Find where the given text appears and provide that cell's center as (x, y) coordinate. 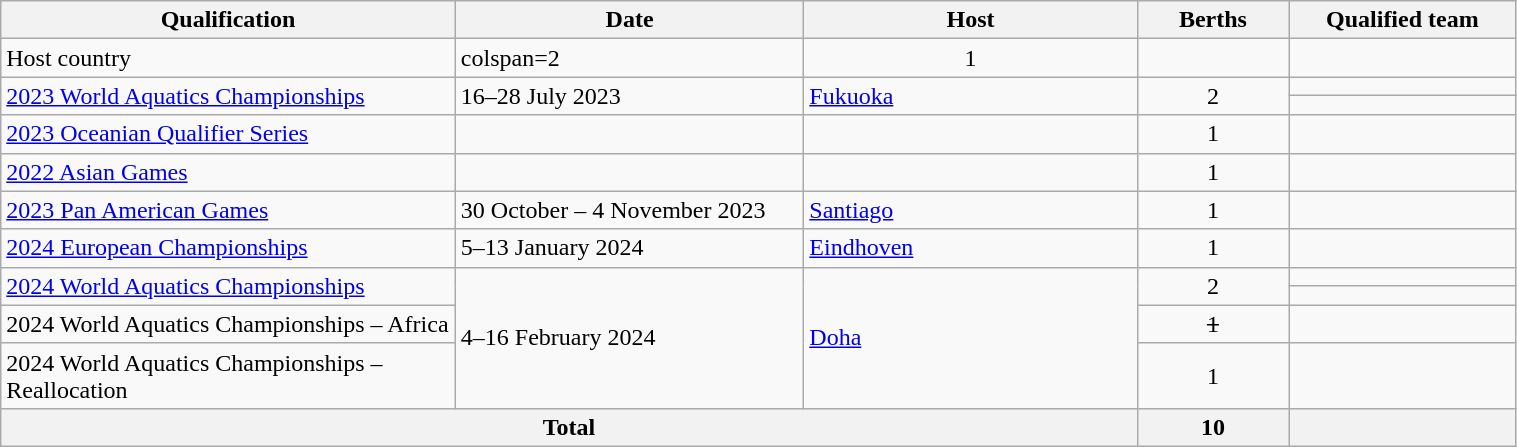
Fukuoka (970, 96)
16–28 July 2023 (629, 96)
2022 Asian Games (228, 172)
2024 European Championships (228, 248)
Qualification (228, 20)
30 October – 4 November 2023 (629, 210)
2023 Pan American Games (228, 210)
Berths (1213, 20)
Host country (228, 58)
5–13 January 2024 (629, 248)
2023 World Aquatics Championships (228, 96)
2024 World Aquatics Championships – Africa (228, 324)
Total (569, 427)
colspan=2 (629, 58)
Host (970, 20)
Eindhoven (970, 248)
2024 World Aquatics Championships (228, 286)
2024 World Aquatics Championships – Reallocation (228, 376)
Santiago (970, 210)
4–16 February 2024 (629, 338)
Qualified team (1402, 20)
Date (629, 20)
Doha (970, 338)
10 (1213, 427)
2023 Oceanian Qualifier Series (228, 134)
